Detect which cell encompasses the target text, then output its [X, Y] center coordinate. 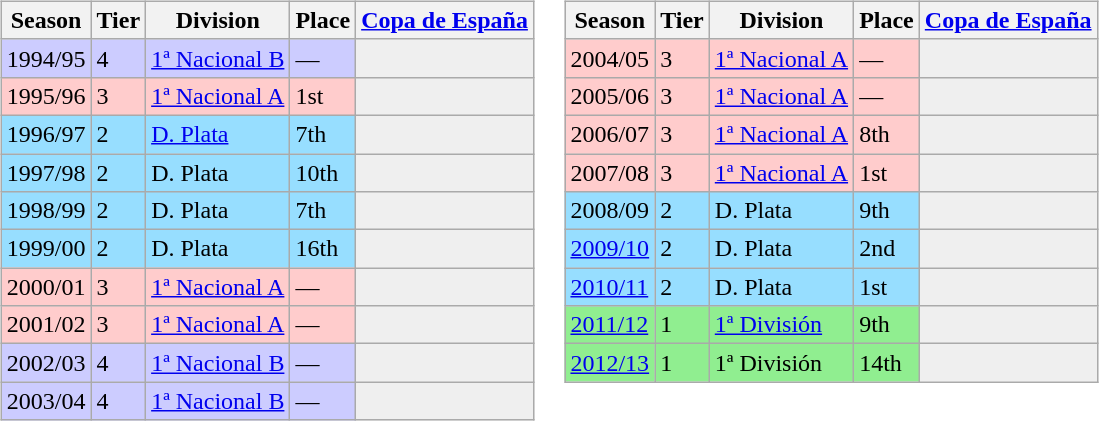
1995/96 [46, 96]
8th [887, 134]
2008/09 [610, 211]
2005/06 [610, 96]
2001/02 [46, 325]
2009/10 [610, 249]
2007/08 [610, 173]
1998/99 [46, 211]
1994/95 [46, 58]
1996/97 [46, 134]
10th [323, 173]
2011/12 [610, 325]
16th [323, 249]
14th [887, 363]
1999/00 [46, 249]
2010/11 [610, 287]
2002/03 [46, 363]
1997/98 [46, 173]
2012/13 [610, 363]
2000/01 [46, 287]
2004/05 [610, 58]
2003/04 [46, 401]
2006/07 [610, 134]
2nd [887, 249]
